Provide the [X, Y] coordinate of the cell's center where the given text is located.  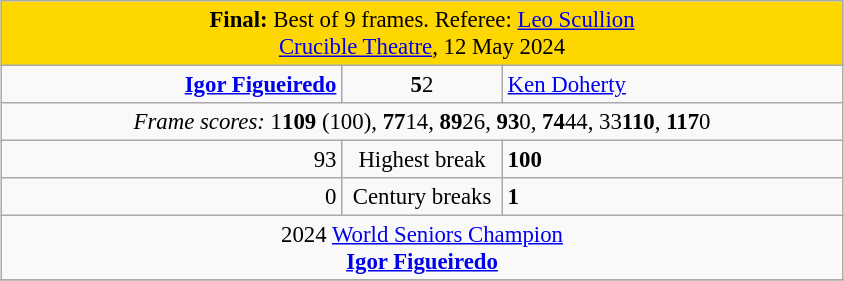
Century breaks [422, 197]
Ken Doherty [672, 85]
Igor Figueiredo [172, 85]
52 [422, 85]
Final: Best of 9 frames. Referee: Leo ScullionCrucible Theatre, 12 May 2024 [422, 34]
1 [672, 197]
0 [172, 197]
2024 World Seniors Champion Igor Figueiredo [422, 248]
100 [672, 160]
Frame scores: 1109 (100), 7714, 8926, 930, 7444, 33110, 1170 [422, 122]
93 [172, 160]
Highest break [422, 160]
